Output the [x, y] coordinate of the center of the cell containing the given text.  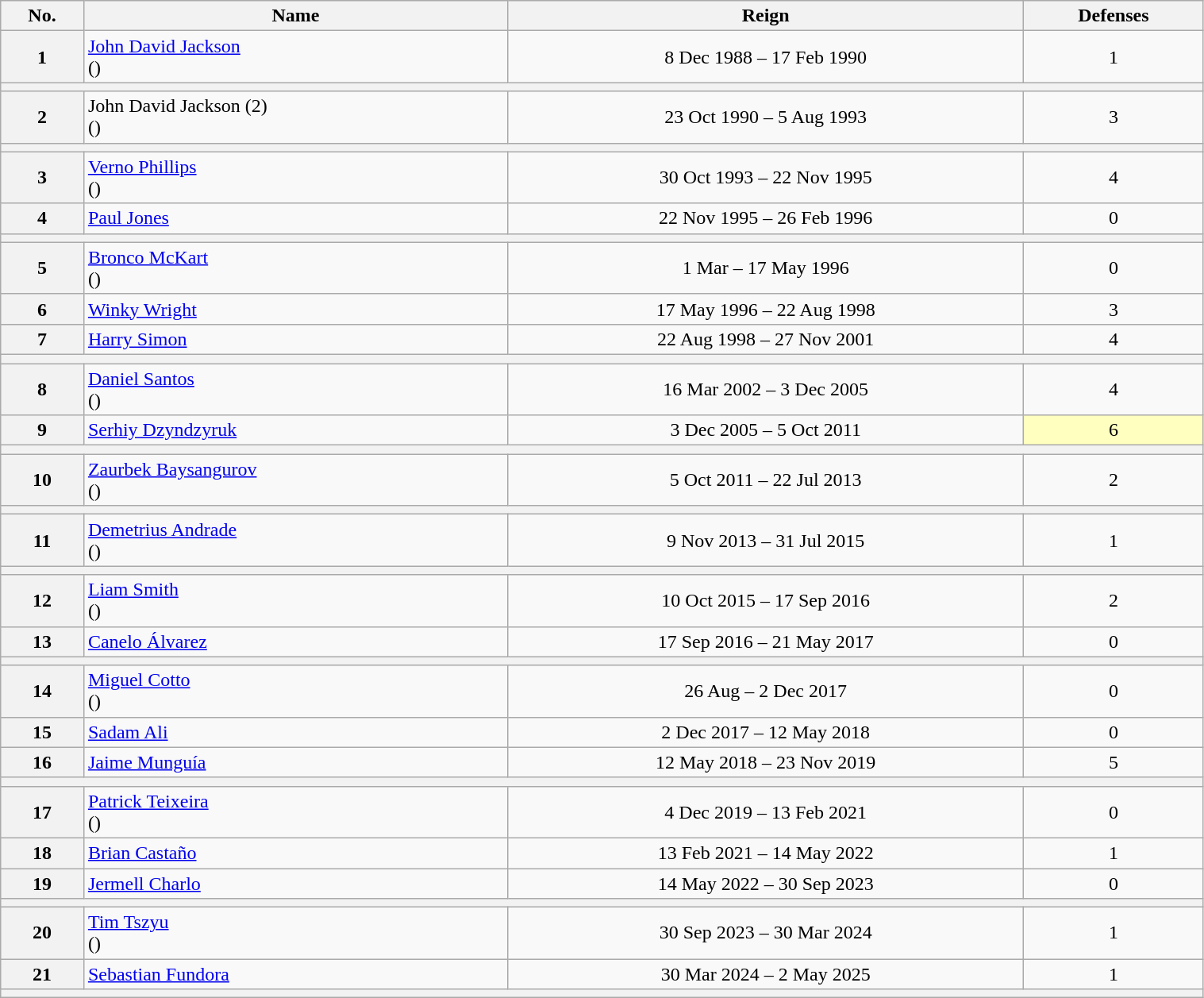
Daniel Santos() [295, 389]
16 [43, 762]
Defenses [1114, 16]
Jermell Charlo [295, 884]
17 Sep 2016 – 21 May 2017 [766, 642]
Verno Phillips() [295, 178]
26 Aug – 2 Dec 2017 [766, 691]
Reign [766, 16]
Sadam Ali [295, 732]
John David Jackson() [295, 57]
16 Mar 2002 – 3 Dec 2005 [766, 389]
Canelo Álvarez [295, 642]
30 Oct 1993 – 22 Nov 1995 [766, 178]
10 [43, 480]
22 Nov 1995 – 26 Feb 1996 [766, 218]
Harry Simon [295, 339]
1 Mar – 17 May 1996 [766, 268]
30 Mar 2024 – 2 May 2025 [766, 974]
No. [43, 16]
2 Dec 2017 – 12 May 2018 [766, 732]
18 [43, 853]
14 May 2022 – 30 Sep 2023 [766, 884]
Winky Wright [295, 309]
Sebastian Fundora [295, 974]
13 [43, 642]
12 May 2018 – 23 Nov 2019 [766, 762]
13 Feb 2021 – 14 May 2022 [766, 853]
17 [43, 811]
15 [43, 732]
Tim Tszyu() [295, 934]
Paul Jones [295, 218]
5 Oct 2011 – 22 Jul 2013 [766, 480]
Jaime Munguía [295, 762]
Miguel Cotto () [295, 691]
9 [43, 430]
23 Oct 1990 – 5 Aug 1993 [766, 118]
20 [43, 934]
22 Aug 1998 – 27 Nov 2001 [766, 339]
Patrick Teixeira () [295, 811]
11 [43, 540]
Name [295, 16]
John David Jackson (2)() [295, 118]
9 Nov 2013 – 31 Jul 2015 [766, 540]
Brian Castaño [295, 853]
Demetrius Andrade () [295, 540]
4 Dec 2019 – 13 Feb 2021 [766, 811]
7 [43, 339]
14 [43, 691]
12 [43, 600]
8 Dec 1988 – 17 Feb 1990 [766, 57]
3 Dec 2005 – 5 Oct 2011 [766, 430]
19 [43, 884]
10 Oct 2015 – 17 Sep 2016 [766, 600]
Serhiy Dzyndzyruk [295, 430]
21 [43, 974]
8 [43, 389]
Liam Smith () [295, 600]
30 Sep 2023 – 30 Mar 2024 [766, 934]
17 May 1996 – 22 Aug 1998 [766, 309]
Bronco McKart() [295, 268]
Zaurbek Baysangurov() [295, 480]
